Capture the cell that displays the provided text and extract its [X, Y] central coordinate. 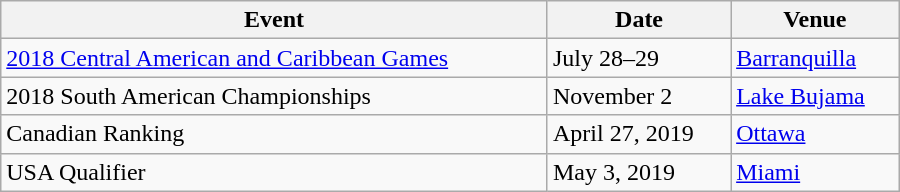
November 2 [638, 96]
April 27, 2019 [638, 134]
2018 South American Championships [274, 96]
Canadian Ranking [274, 134]
Venue [816, 20]
Date [638, 20]
May 3, 2019 [638, 172]
Barranquilla [816, 58]
Lake Bujama [816, 96]
2018 Central American and Caribbean Games [274, 58]
Event [274, 20]
July 28–29 [638, 58]
Ottawa [816, 134]
USA Qualifier [274, 172]
Miami [816, 172]
